Pinpoint the cell where the given text exists, returning its [X, Y] midpoint coordinate. 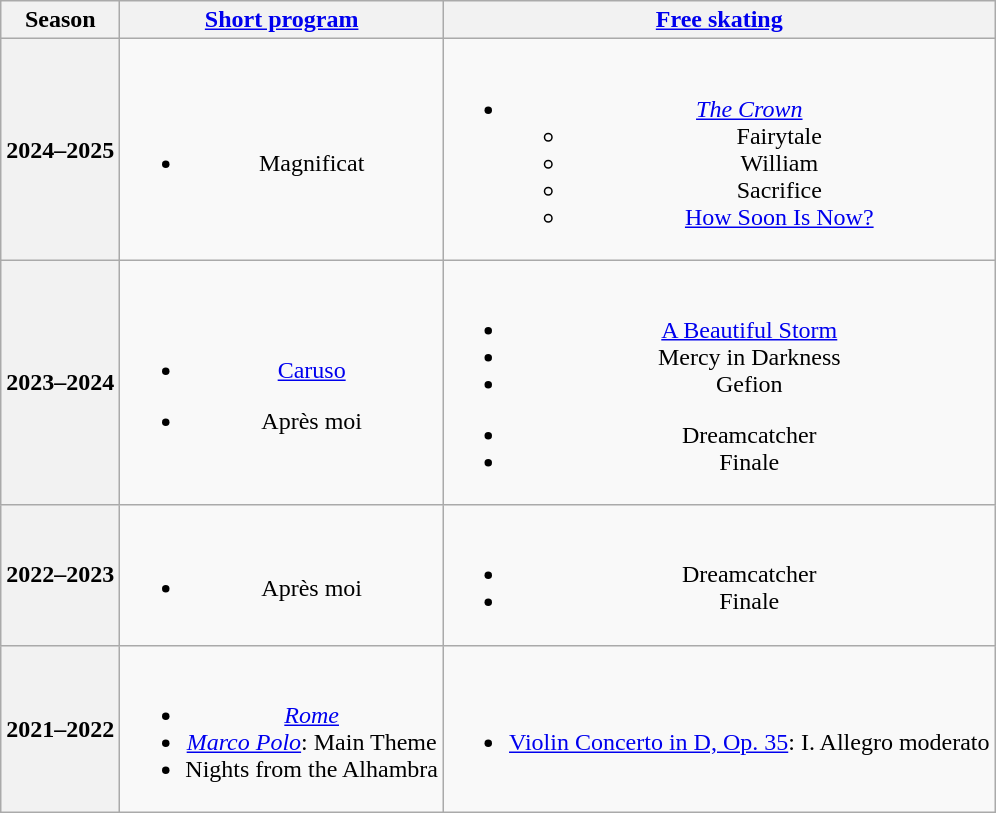
Après moi [282, 575]
Dreamcatcher Finale [720, 575]
The CrownFairytaleWilliamSacrifice How Soon Is Now? [720, 150]
2022–2023 [60, 575]
Season [60, 20]
2024–2025 [60, 150]
A Beautiful Storm Mercy in Darkness Gefion Dreamcatcher Finale [720, 382]
Short program [282, 20]
Caruso Après moi [282, 382]
Violin Concerto in D, Op. 35: I. Allegro moderato [720, 728]
2023–2024 [60, 382]
Magnificat [282, 150]
Free skating [720, 20]
Rome Marco Polo: Main Theme Nights from the Alhambra [282, 728]
2021–2022 [60, 728]
